Return the [X, Y] coordinate for the center point of the cell that contains the specified text.  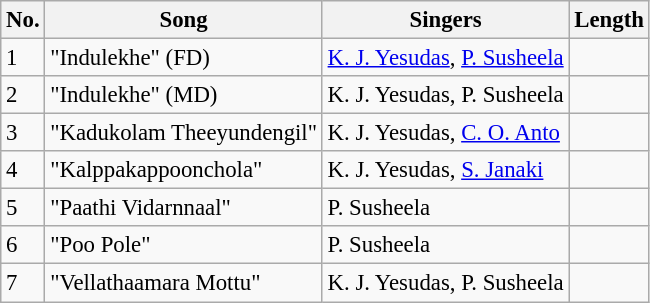
Singers [446, 20]
No. [23, 20]
"Indulekhe" (MD) [184, 95]
"Vellathaamara Mottu" [184, 283]
"Kalppakappoonchola" [184, 170]
2 [23, 95]
Length [609, 20]
"Indulekhe" (FD) [184, 58]
K. J. Yesudas, C. O. Anto [446, 133]
"Poo Pole" [184, 245]
1 [23, 58]
6 [23, 245]
5 [23, 208]
Song [184, 20]
3 [23, 133]
7 [23, 283]
K. J. Yesudas, S. Janaki [446, 170]
"Kadukolam Theeyundengil" [184, 133]
4 [23, 170]
"Paathi Vidarnnaal" [184, 208]
